Return (X, Y) of the center of cell containing provided text 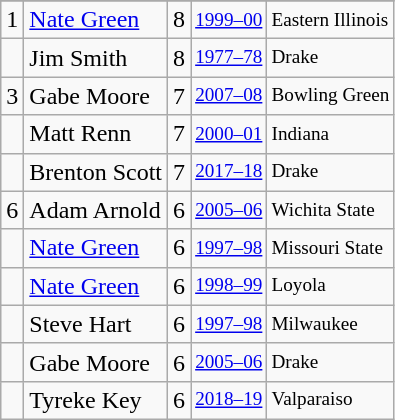
1977–78 (229, 58)
3 (12, 96)
Tyreke Key (96, 400)
Loyola (330, 286)
Valparaiso (330, 400)
Indiana (330, 134)
Jim Smith (96, 58)
Wichita State (330, 210)
Bowling Green (330, 96)
1999–00 (229, 20)
Matt Renn (96, 134)
1 (12, 20)
2017–18 (229, 172)
Milwaukee (330, 324)
Steve Hart (96, 324)
1998–99 (229, 286)
Eastern Illinois (330, 20)
2018–19 (229, 400)
Missouri State (330, 248)
2007–08 (229, 96)
Adam Arnold (96, 210)
Brenton Scott (96, 172)
2000–01 (229, 134)
